Return (x, y) of the center of cell containing provided text 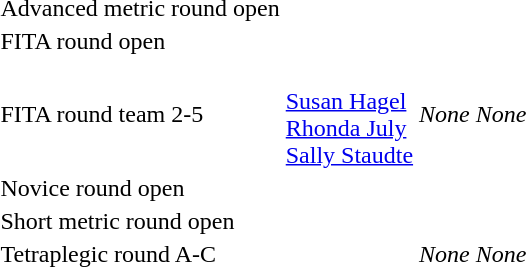
Susan Hagel Rhonda July Sally Staudte (349, 114)
None (445, 114)
